Capture the cell that displays the provided text and extract its (x, y) central coordinate. 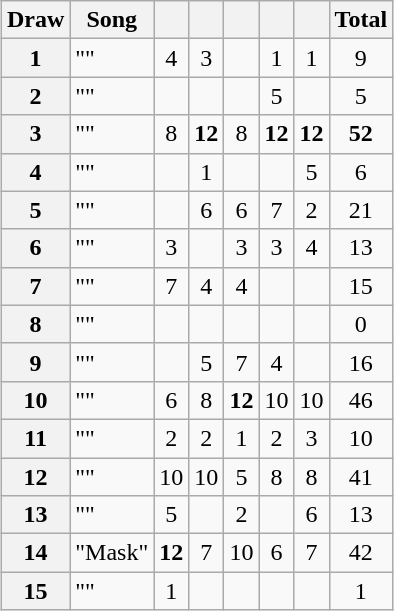
Song (112, 20)
11 (35, 438)
Total (361, 20)
42 (361, 553)
0 (361, 324)
14 (35, 553)
21 (361, 210)
41 (361, 477)
46 (361, 400)
52 (361, 134)
"Mask" (112, 553)
16 (361, 362)
Draw (35, 20)
